Identify which cell holds the provided text, then report its [x, y] central coordinate. 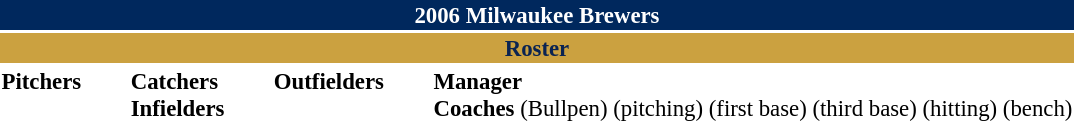
2006 Milwaukee Brewers [537, 15]
Roster [537, 48]
